Return [x, y] of the center of cell containing provided text 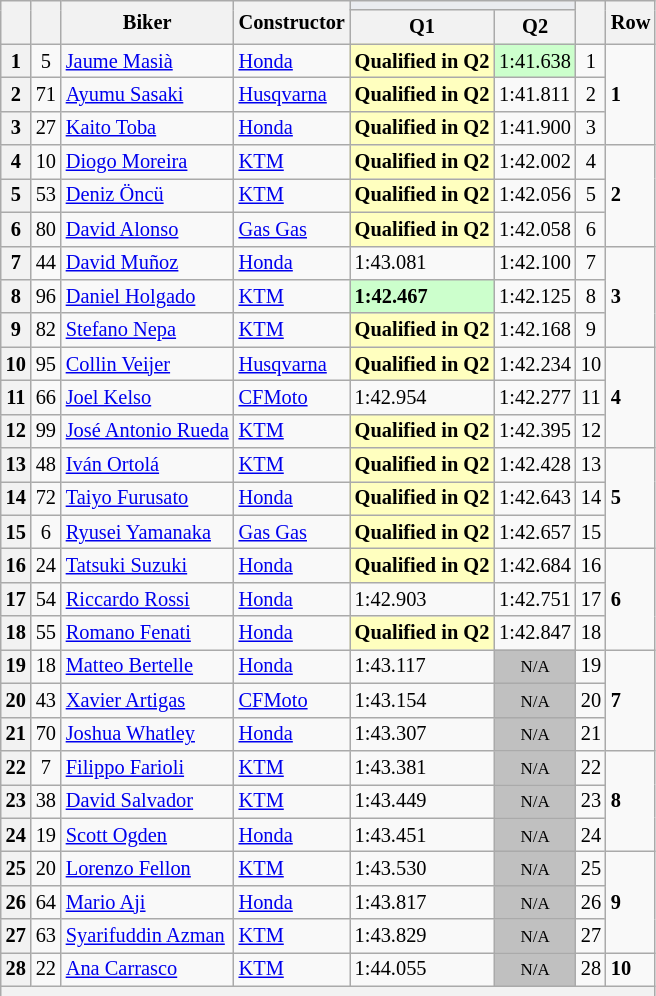
38 [46, 801]
Ana Carrasco [148, 969]
96 [46, 296]
48 [46, 465]
1:41.811 [535, 94]
Romano Fenati [148, 633]
1:42.903 [422, 599]
80 [46, 229]
1:42.643 [535, 498]
53 [46, 195]
Joshua Whatley [148, 734]
Joel Kelso [148, 397]
1:42.847 [535, 633]
Syarifuddin Azman [148, 936]
Matteo Bertelle [148, 666]
70 [46, 734]
José Antonio Rueda [148, 431]
43 [46, 700]
1:43.381 [422, 767]
1:42.168 [535, 330]
1:43.451 [422, 835]
82 [46, 330]
1:42.954 [422, 397]
Scott Ogden [148, 835]
1:42.058 [535, 229]
1:42.395 [535, 431]
1:42.234 [535, 364]
Deniz Öncü [148, 195]
Filippo Farioli [148, 767]
Mario Aji [148, 902]
71 [46, 94]
Taiyo Furusato [148, 498]
1:43.530 [422, 868]
1:43.449 [422, 801]
Diogo Moreira [148, 162]
64 [46, 902]
72 [46, 498]
David Muñoz [148, 263]
1:43.817 [422, 902]
1:42.751 [535, 599]
Jaume Masià [148, 61]
55 [46, 633]
1:43.081 [422, 263]
1:43.117 [422, 666]
Biker [148, 22]
Row [630, 22]
1:42.657 [535, 532]
1:43.154 [422, 700]
Ayumu Sasaki [148, 94]
1:42.056 [535, 195]
54 [46, 599]
Collin Veijer [148, 364]
1:42.100 [535, 263]
Q1 [422, 27]
1:42.684 [535, 565]
Xavier Artigas [148, 700]
63 [46, 936]
1:42.428 [535, 465]
1:41.900 [535, 128]
Stefano Nepa [148, 330]
95 [46, 364]
Q2 [535, 27]
David Alonso [148, 229]
1:42.125 [535, 296]
1:42.467 [422, 296]
66 [46, 397]
1:41.638 [535, 61]
Riccardo Rossi [148, 599]
1:43.307 [422, 734]
1:42.277 [535, 397]
Daniel Holgado [148, 296]
1:42.002 [535, 162]
1:43.829 [422, 936]
David Salvador [148, 801]
1:44.055 [422, 969]
99 [46, 431]
Ryusei Yamanaka [148, 532]
Kaito Toba [148, 128]
44 [46, 263]
Constructor [292, 22]
Iván Ortolá [148, 465]
Lorenzo Fellon [148, 868]
Tatsuki Suzuki [148, 565]
